Find where the given text appears and provide that cell's center as (X, Y) coordinate. 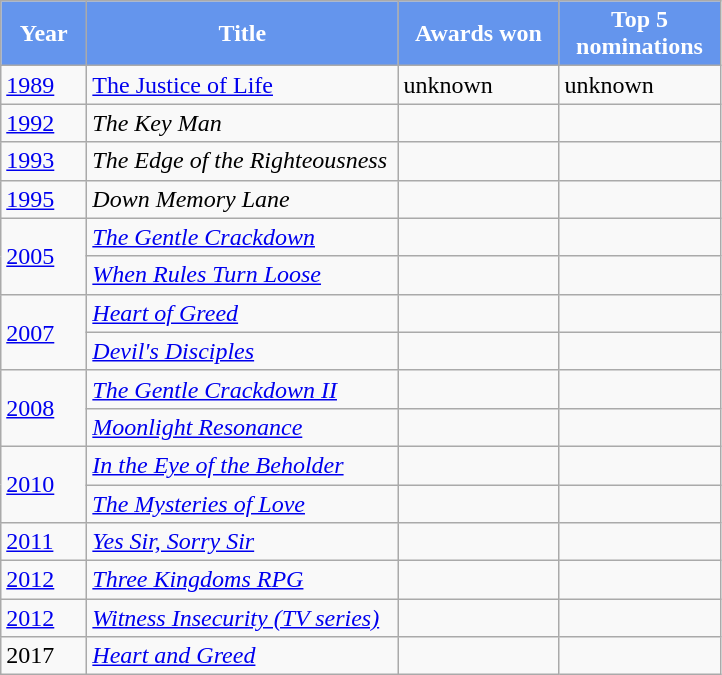
Year (44, 34)
Moonlight Resonance (242, 427)
The Justice of Life (242, 85)
1993 (44, 161)
The Edge of the Righteousness (242, 161)
2008 (44, 408)
The Gentle Crackdown II (242, 389)
1992 (44, 123)
Yes Sir, Sorry Sir (242, 542)
Devil's Disciples (242, 351)
1995 (44, 199)
Heart and Greed (242, 656)
Title (242, 34)
In the Eye of the Beholder (242, 465)
Three Kingdoms RPG (242, 580)
2010 (44, 484)
When Rules Turn Loose (242, 275)
2011 (44, 542)
Witness Insecurity (TV series) (242, 618)
Awards won (478, 34)
2017 (44, 656)
Top 5 nominations (640, 34)
The Gentle Crackdown (242, 237)
Heart of Greed (242, 313)
2005 (44, 256)
The Mysteries of Love (242, 503)
1989 (44, 85)
Down Memory Lane (242, 199)
The Key Man (242, 123)
2007 (44, 332)
